Capture the cell that displays the provided text and extract its (x, y) central coordinate. 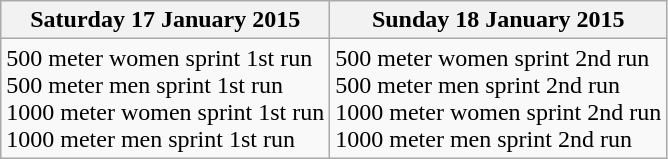
500 meter women sprint 1st run 500 meter men sprint 1st run 1000 meter women sprint 1st run 1000 meter men sprint 1st run (166, 98)
Sunday 18 January 2015 (498, 20)
500 meter women sprint 2nd run 500 meter men sprint 2nd run 1000 meter women sprint 2nd run 1000 meter men sprint 2nd run (498, 98)
Saturday 17 January 2015 (166, 20)
